Locate the cell with the specified text and output its (x, y) center coordinate. 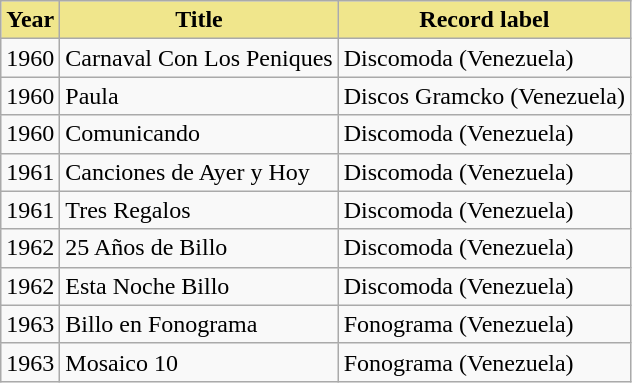
Esta Noche Billo (199, 286)
Carnaval Con Los Peniques (199, 58)
Title (199, 20)
Mosaico 10 (199, 362)
Paula (199, 96)
25 Años de Billo (199, 248)
Comunicando (199, 134)
Billo en Fonograma (199, 324)
Tres Regalos (199, 210)
Record label (484, 20)
Year (30, 20)
Discos Gramcko (Venezuela) (484, 96)
Canciones de Ayer y Hoy (199, 172)
